From the cell containing the given text, extract its center point as [X, Y] coordinate. 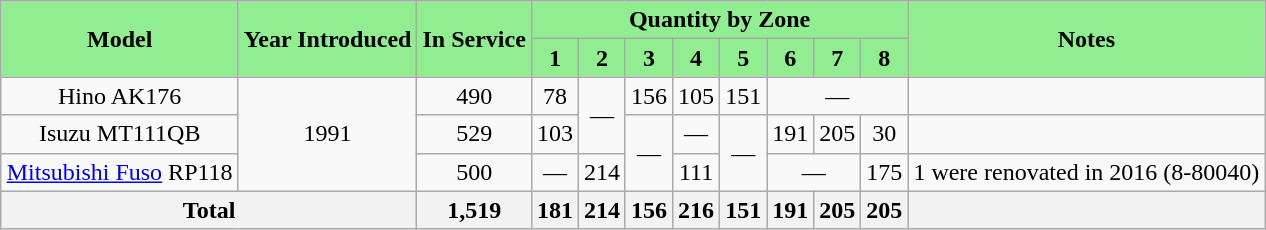
216 [696, 210]
529 [474, 134]
1,519 [474, 210]
2 [602, 58]
Isuzu MT111QB [120, 134]
103 [554, 134]
Hino AK176 [120, 96]
6 [790, 58]
1 [554, 58]
8 [884, 58]
Model [120, 39]
30 [884, 134]
In Service [474, 39]
Total [209, 210]
7 [838, 58]
1 were renovated in 2016 (8-80040) [1086, 172]
Notes [1086, 39]
500 [474, 172]
1991 [328, 134]
175 [884, 172]
181 [554, 210]
4 [696, 58]
Year Introduced [328, 39]
3 [648, 58]
105 [696, 96]
Quantity by Zone [719, 20]
5 [744, 58]
111 [696, 172]
78 [554, 96]
Mitsubishi Fuso RP118 [120, 172]
490 [474, 96]
